Output the [X, Y] coordinate of the center of the cell containing the given text.  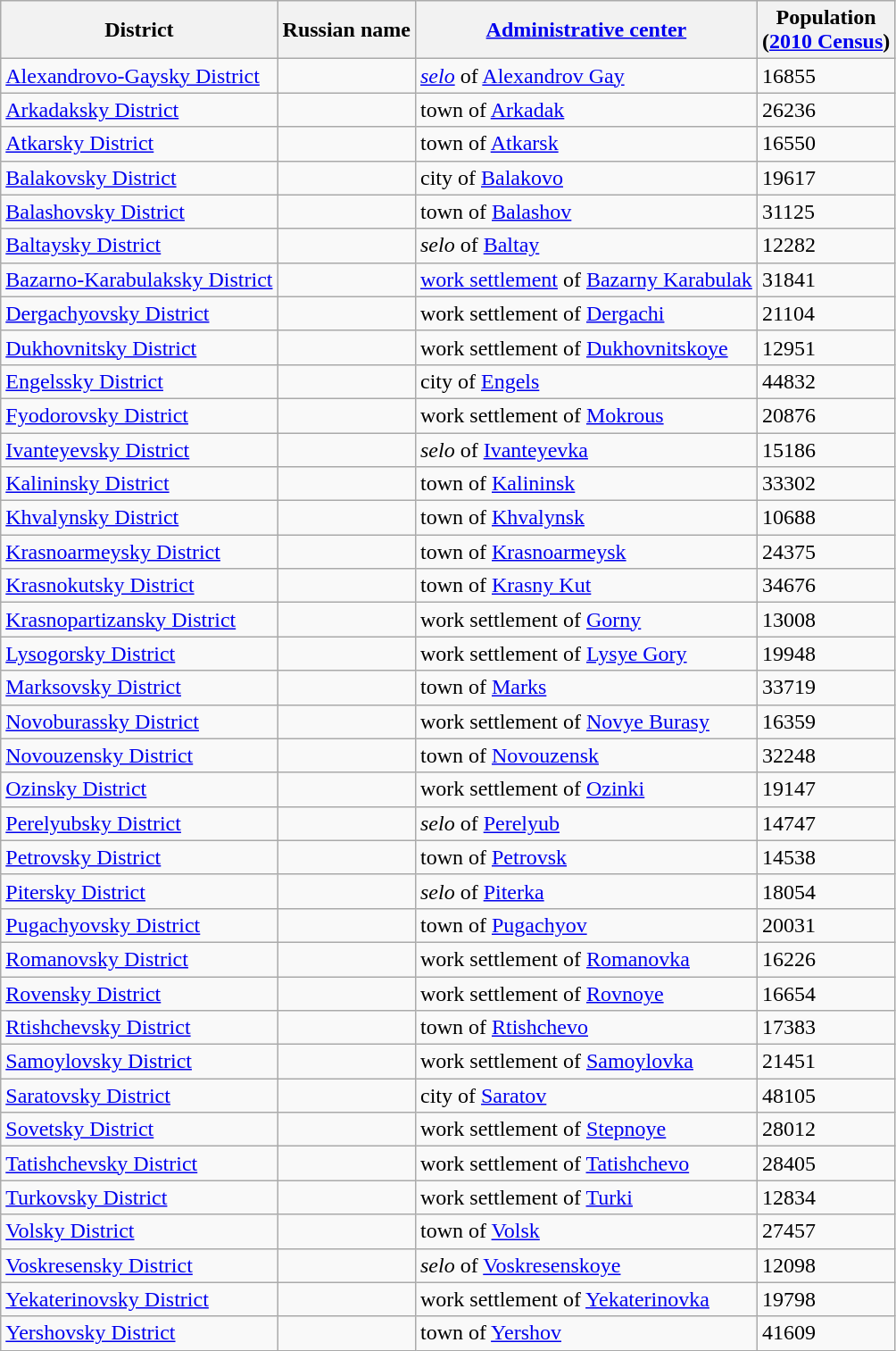
Marksovsky District [139, 688]
14747 [825, 823]
26236 [825, 110]
Yekaterinovsky District [139, 1299]
District [139, 30]
14538 [825, 857]
19617 [825, 178]
Baltaysky District [139, 246]
Samoylovsky District [139, 1062]
city of Balakovo [585, 178]
Krasnokutsky District [139, 586]
town of Kalininsk [585, 484]
41609 [825, 1333]
16359 [825, 721]
Voskresensky District [139, 1265]
city of Saratov [585, 1096]
Fyodorovsky District [139, 415]
27457 [825, 1231]
selo of Perelyub [585, 823]
town of Rtishchevo [585, 1028]
Pugachyovsky District [139, 925]
20031 [825, 925]
town of Petrovsk [585, 857]
Krasnoarmeysky District [139, 552]
work settlement of Dergachi [585, 313]
Pitersky District [139, 891]
Saratovsky District [139, 1096]
12951 [825, 347]
16226 [825, 959]
21104 [825, 313]
town of Novouzensk [585, 755]
10688 [825, 518]
work settlement of Lysye Gory [585, 654]
town of Yershov [585, 1333]
24375 [825, 552]
19948 [825, 654]
48105 [825, 1096]
Khvalynsky District [139, 518]
18054 [825, 891]
town of Marks [585, 688]
work settlement of Dukhovnitskoye [585, 347]
town of Krasny Kut [585, 586]
31841 [825, 279]
Lysogorsky District [139, 654]
work settlement of Tatishchevo [585, 1163]
selo of Ivanteyevka [585, 449]
Russian name [346, 30]
Arkadaksky District [139, 110]
16654 [825, 994]
town of Pugachyov [585, 925]
Novoburassky District [139, 721]
Ivanteyevsky District [139, 449]
Administrative center [585, 30]
selo of Baltay [585, 246]
Novouzensky District [139, 755]
work settlement of Mokrous [585, 415]
work settlement of Rovnoye [585, 994]
19147 [825, 789]
28012 [825, 1130]
19798 [825, 1299]
33719 [825, 688]
town of Khvalynsk [585, 518]
work settlement of Yekaterinovka [585, 1299]
17383 [825, 1028]
Sovetsky District [139, 1130]
work settlement of Novye Burasy [585, 721]
work settlement of Stepnoye [585, 1130]
Petrovsky District [139, 857]
12834 [825, 1197]
20876 [825, 415]
Rtishchevsky District [139, 1028]
Kalininsky District [139, 484]
selo of Voskresenskoye [585, 1265]
Turkovsky District [139, 1197]
32248 [825, 755]
selo of Alexandrov Gay [585, 76]
town of Arkadak [585, 110]
Perelyubsky District [139, 823]
Ozinsky District [139, 789]
Tatishchevsky District [139, 1163]
Yershovsky District [139, 1333]
work settlement of Turki [585, 1197]
Romanovsky District [139, 959]
work settlement of Bazarny Karabulak [585, 279]
Population(2010 Census) [825, 30]
Krasnopartizansky District [139, 620]
44832 [825, 381]
Bazarno-Karabulaksky District [139, 279]
work settlement of Romanovka [585, 959]
12098 [825, 1265]
16855 [825, 76]
Dergachyovsky District [139, 313]
16550 [825, 144]
town of Atkarsk [585, 144]
12282 [825, 246]
21451 [825, 1062]
town of Volsk [585, 1231]
city of Engels [585, 381]
Atkarsky District [139, 144]
34676 [825, 586]
work settlement of Gorny [585, 620]
Dukhovnitsky District [139, 347]
Rovensky District [139, 994]
selo of Piterka [585, 891]
Balakovsky District [139, 178]
28405 [825, 1163]
town of Krasnoarmeysk [585, 552]
town of Balashov [585, 212]
33302 [825, 484]
31125 [825, 212]
work settlement of Samoylovka [585, 1062]
work settlement of Ozinki [585, 789]
15186 [825, 449]
Volsky District [139, 1231]
Balashovsky District [139, 212]
Alexandrovo-Gaysky District [139, 76]
Engelssky District [139, 381]
13008 [825, 620]
